Search for the cell housing the specified text and yield its (x, y) center coordinate. 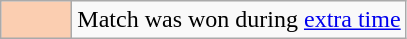
Match was won during extra time (239, 20)
